Provide the (x, y) coordinate of the cell's center where the given text is located.  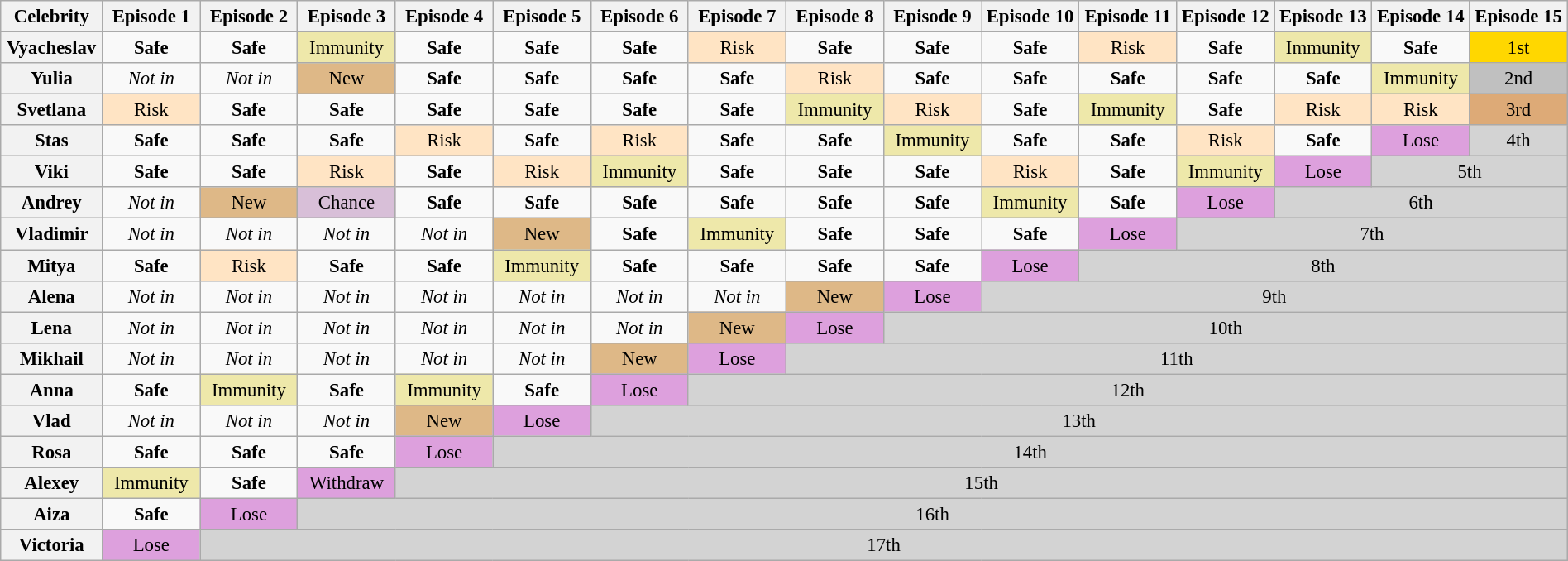
Episode 14 (1421, 17)
Episode 3 (347, 17)
Episode 8 (834, 17)
14th (1030, 452)
Withdraw (347, 483)
Vlad (51, 421)
Episode 9 (932, 17)
Episode 4 (444, 17)
Alena (51, 296)
Episode 13 (1323, 17)
Episode 10 (1030, 17)
11th (1176, 358)
Episode 5 (542, 17)
Episode 6 (639, 17)
Episode 12 (1226, 17)
6th (1421, 203)
Vladimir (51, 234)
Mitya (51, 266)
Viki (51, 172)
Chance (347, 203)
Alexey (51, 483)
7th (1373, 234)
9th (1274, 296)
Yulia (51, 79)
Lena (51, 328)
Episode 2 (249, 17)
Aiza (51, 514)
Celebrity (51, 17)
Episode 7 (737, 17)
2nd (1518, 79)
12th (1128, 390)
3rd (1518, 110)
17th (883, 545)
Rosa (51, 452)
10th (1226, 328)
Stas (51, 141)
Svetlana (51, 110)
Episode 15 (1518, 17)
8th (1323, 266)
Victoria (51, 545)
1st (1518, 48)
Mikhail (51, 358)
Vyacheslav (51, 48)
15th (981, 483)
Andrey (51, 203)
13th (1078, 421)
4th (1518, 141)
16th (933, 514)
5th (1470, 172)
Episode 1 (151, 17)
Anna (51, 390)
Episode 11 (1128, 17)
